Provide the (X, Y) coordinate of the cell's center where the given text is located.  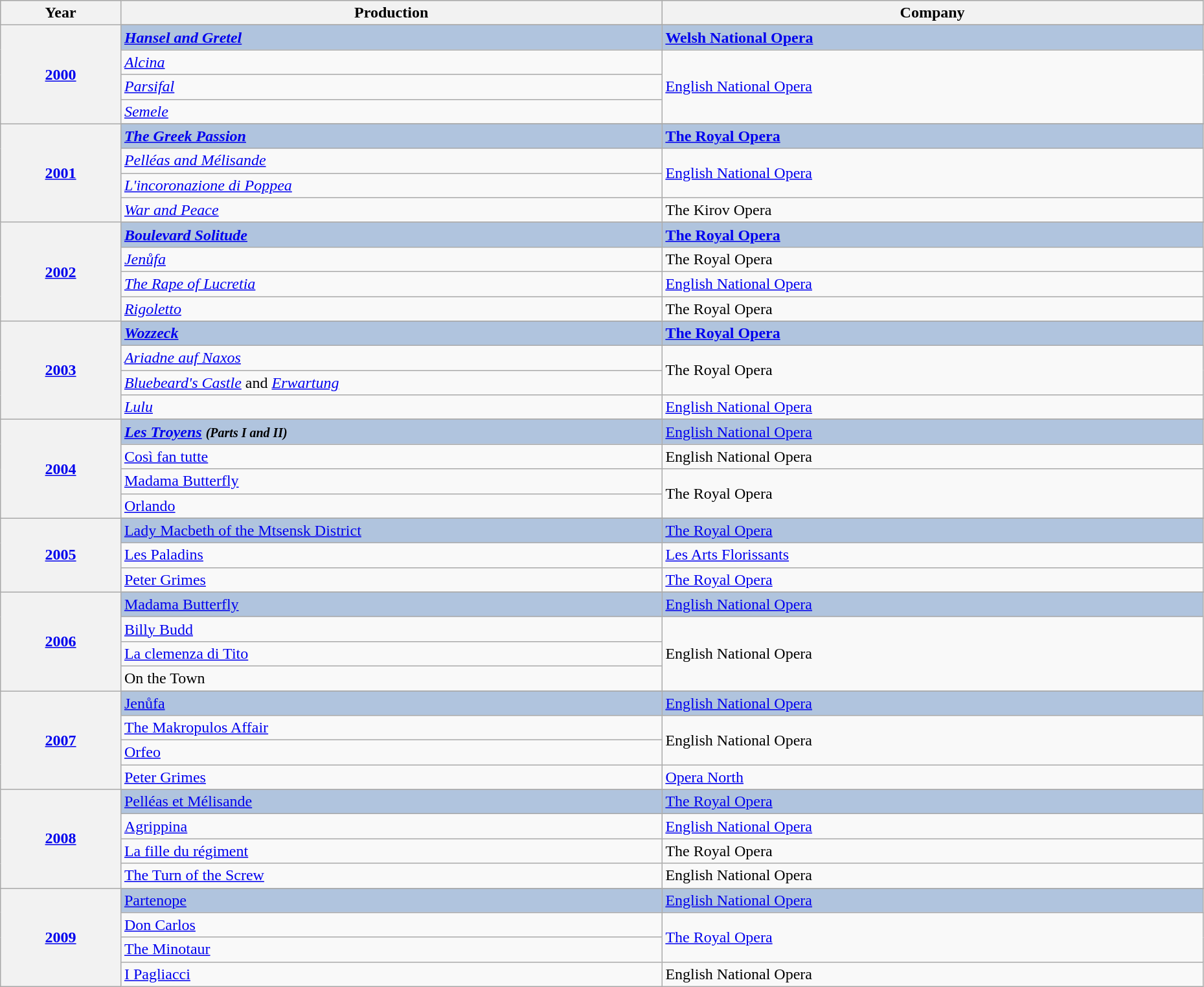
2001 (61, 173)
2009 (61, 937)
War and Peace (391, 210)
2000 (61, 74)
2006 (61, 641)
Welsh National Opera (933, 38)
2004 (61, 469)
Agrippina (391, 826)
Rigoletto (391, 309)
The Kirov Opera (933, 210)
Les Arts Florissants (933, 555)
Les Troyens (Parts I and II) (391, 432)
Orlando (391, 506)
On the Town (391, 678)
Semele (391, 111)
Year (61, 13)
Production (391, 13)
Lulu (391, 407)
2002 (61, 271)
Wozzeck (391, 334)
The Makropulos Affair (391, 728)
The Minotaur (391, 949)
Les Paladins (391, 555)
Bluebeard's Castle and Erwartung (391, 383)
The Turn of the Screw (391, 876)
Partenope (391, 900)
Boulevard Solitude (391, 234)
Ariadne auf Naxos (391, 358)
The Greek Passion (391, 136)
2008 (61, 839)
I Pagliacci (391, 974)
Lady Macbeth of the Mtsensk District (391, 530)
2003 (61, 370)
La clemenza di Tito (391, 653)
Pelléas and Mélisande (391, 161)
Company (933, 13)
Parsifal (391, 87)
2007 (61, 740)
Alcina (391, 62)
Opera North (933, 777)
La fille du régiment (391, 851)
Così fan tutte (391, 457)
Hansel and Gretel (391, 38)
L'incoronazione di Poppea (391, 185)
Billy Budd (391, 629)
Orfeo (391, 753)
Don Carlos (391, 925)
Pelléas et Mélisande (391, 802)
2005 (61, 555)
The Rape of Lucretia (391, 284)
